Pinpoint the cell where the given text exists, returning its [X, Y] midpoint coordinate. 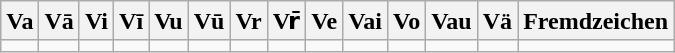
Vī [132, 21]
Vo [406, 21]
Vā [59, 21]
Vr̄ [286, 21]
Fremdzeichen [596, 21]
Vau [452, 21]
Vu [169, 21]
Vai [366, 21]
Va [20, 21]
Vä [497, 21]
Vr [248, 21]
Vi [96, 21]
Ve [324, 21]
Vū [209, 21]
